Return [X, Y] of the center of cell containing provided text 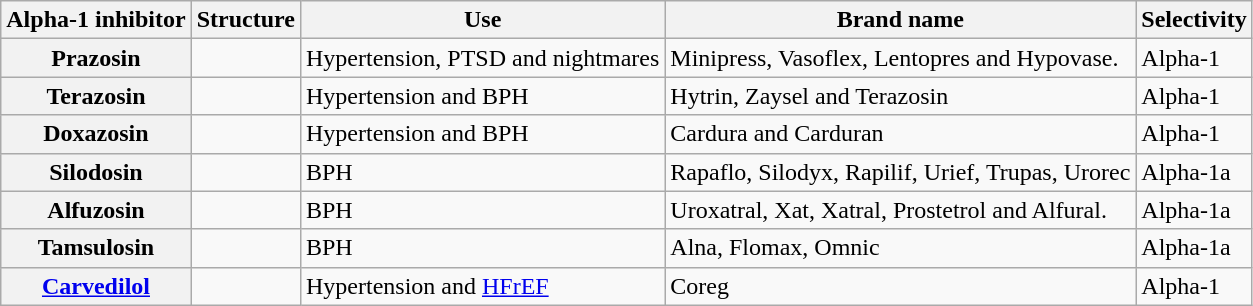
Rapaflo, Silodyx, Rapilif, Urief, Trupas, Urorec [900, 172]
Tamsulosin [96, 248]
Alna, Flomax, Omnic [900, 248]
Cardura and Carduran [900, 134]
Selectivity [1194, 20]
Minipress, Vasoflex, Lentopres and Hypovase. [900, 58]
Prazosin [96, 58]
Uroxatral, Xat, Xatral, Prostetrol and Alfural. [900, 210]
Structure [246, 20]
Use [482, 20]
Silodosin [96, 172]
Doxazosin [96, 134]
Alfuzosin [96, 210]
Hytrin, Zaysel and Terazosin [900, 96]
Hypertension and HFrEF [482, 286]
Coreg [900, 286]
Terazosin [96, 96]
Hypertension, PTSD and nightmares [482, 58]
Carvedilol [96, 286]
Brand name [900, 20]
Alpha-1 inhibitor [96, 20]
